Scan for the cell matching the given text and deliver its (x, y) coordinate at center. 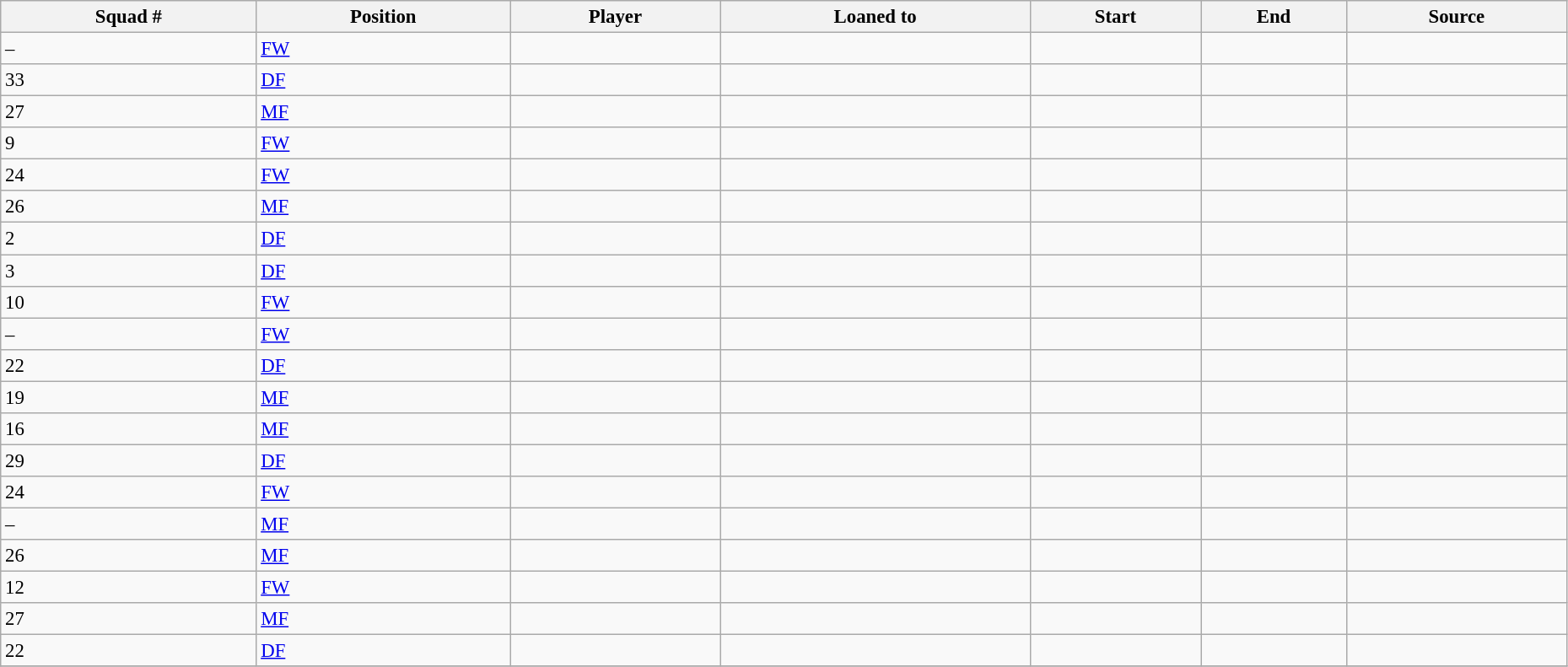
Position (383, 17)
33 (128, 80)
Start (1115, 17)
Player (616, 17)
Source (1456, 17)
2 (128, 239)
29 (128, 460)
Squad # (128, 17)
16 (128, 429)
10 (128, 302)
9 (128, 143)
3 (128, 271)
19 (128, 397)
Loaned to (876, 17)
End (1274, 17)
12 (128, 588)
